Find where the given text appears and provide that cell's center as [X, Y] coordinate. 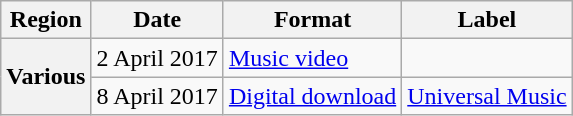
Music video [312, 58]
Universal Music [487, 96]
Label [487, 20]
Region [46, 20]
Various [46, 77]
Date [157, 20]
8 April 2017 [157, 96]
Format [312, 20]
2 April 2017 [157, 58]
Digital download [312, 96]
